Search for the cell housing the specified text and yield its (X, Y) center coordinate. 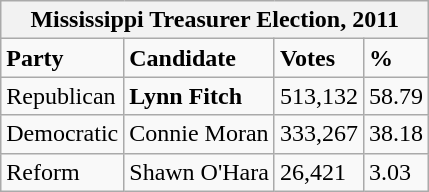
Party (62, 58)
3.03 (396, 172)
Democratic (62, 134)
333,267 (318, 134)
Republican (62, 96)
513,132 (318, 96)
38.18 (396, 134)
Mississippi Treasurer Election, 2011 (215, 20)
Votes (318, 58)
Reform (62, 172)
58.79 (396, 96)
Connie Moran (200, 134)
Candidate (200, 58)
26,421 (318, 172)
% (396, 58)
Shawn O'Hara (200, 172)
Lynn Fitch (200, 96)
